Determine the (X, Y) coordinate at the center of the cell enclosing the given text.  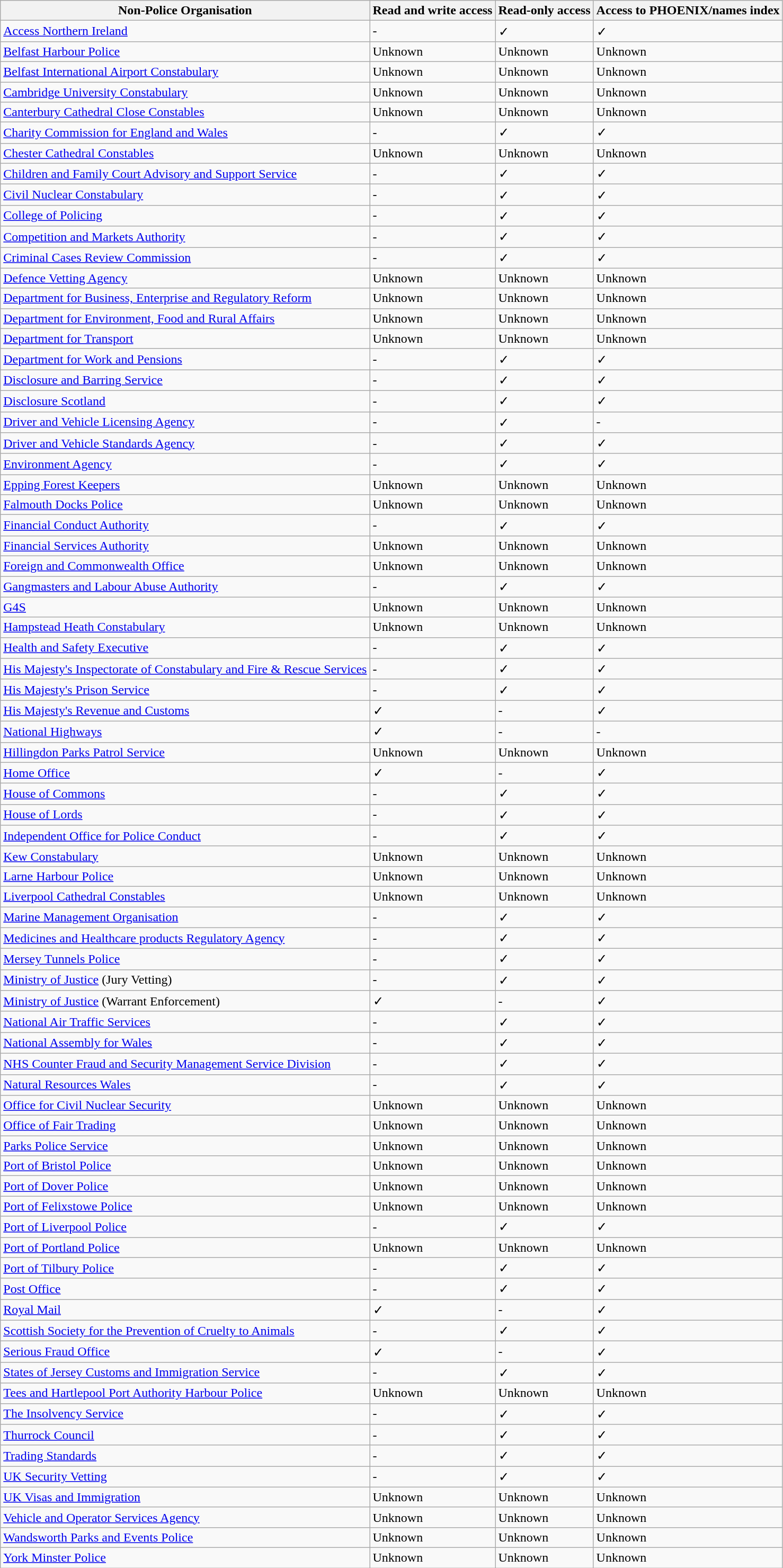
G4S (185, 607)
Mersey Tunnels Police (185, 959)
Canterbury Cathedral Close Constables (185, 112)
Read-only access (545, 11)
Read and write access (432, 11)
Access to PHOENIX/names index (688, 11)
Financial Services Authority (185, 546)
Health and Safety Executive (185, 648)
Competition and Markets Authority (185, 237)
Access Northern Ireland (185, 31)
Serious Fraud Office (185, 1352)
Department for Environment, Food and Rural Affairs (185, 318)
Office of Fair Trading (185, 1126)
Port of Portland Police (185, 1248)
His Majesty's Inspectorate of Constabulary and Fire & Rescue Services (185, 669)
Natural Resources Wales (185, 1085)
Ministry of Justice (Warrant Enforcement) (185, 1001)
Disclosure Scotland (185, 401)
Non-Police Organisation (185, 11)
National Assembly for Wales (185, 1043)
Marine Management Organisation (185, 917)
Hillingdon Parks Patrol Service (185, 752)
Criminal Cases Review Commission (185, 257)
York Minster Police (185, 1557)
Chester Cathedral Constables (185, 153)
Port of Liverpool Police (185, 1227)
UK Visas and Immigration (185, 1497)
Home Office (185, 773)
Environment Agency (185, 464)
Cambridge University Constabulary (185, 92)
Financial Conduct Authority (185, 525)
Medicines and Healthcare products Regulatory Agency (185, 938)
Civil Nuclear Constabulary (185, 195)
Department for Work and Pensions (185, 359)
Office for Civil Nuclear Security (185, 1106)
Driver and Vehicle Standards Agency (185, 443)
Defence Vetting Agency (185, 278)
Port of Tilbury Police (185, 1268)
Charity Commission for England and Wales (185, 133)
Larne Harbour Police (185, 876)
Hampstead Heath Constabulary (185, 627)
Royal Mail (185, 1310)
Driver and Vehicle Licensing Agency (185, 422)
His Majesty's Revenue and Customs (185, 711)
Port of Felixstowe Police (185, 1206)
College of Policing (185, 216)
Port of Bristol Police (185, 1166)
National Air Traffic Services (185, 1022)
Ministry of Justice (Jury Vetting) (185, 980)
Disclosure and Barring Service (185, 380)
Department for Transport (185, 338)
Scottish Society for the Prevention of Cruelty to Animals (185, 1331)
States of Jersey Customs and Immigration Service (185, 1373)
National Highways (185, 732)
NHS Counter Fraud and Security Management Service Division (185, 1064)
UK Security Vetting (185, 1477)
Children and Family Court Advisory and Support Service (185, 174)
Parks Police Service (185, 1146)
Liverpool Cathedral Constables (185, 896)
Vehicle and Operator Services Agency (185, 1517)
Foreign and Commonwealth Office (185, 566)
Department for Business, Enterprise and Regulatory Reform (185, 298)
Kew Constabulary (185, 856)
Falmouth Docks Police (185, 505)
The Insolvency Service (185, 1414)
House of Commons (185, 794)
Thurrock Council (185, 1435)
Trading Standards (185, 1456)
Port of Dover Police (185, 1186)
Belfast International Airport Constabulary (185, 72)
Belfast Harbour Police (185, 51)
House of Lords (185, 815)
Epping Forest Keepers (185, 485)
Tees and Hartlepool Port Authority Harbour Police (185, 1393)
His Majesty's Prison Service (185, 690)
Post Office (185, 1289)
Gangmasters and Labour Abuse Authority (185, 587)
Independent Office for Police Conduct (185, 836)
Wandsworth Parks and Events Police (185, 1537)
